Scan for the cell matching the given text and deliver its (X, Y) coordinate at center. 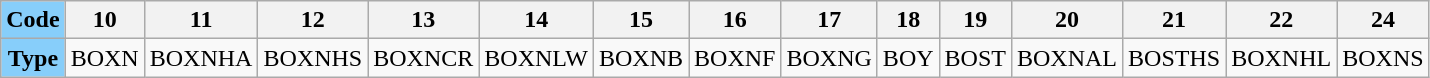
BOXNCR (424, 58)
22 (1282, 20)
18 (908, 20)
Code (33, 20)
10 (104, 20)
BOXNHS (313, 58)
20 (1066, 20)
Type (33, 58)
16 (735, 20)
BOXNLW (536, 58)
BOXNS (1383, 58)
BOST (975, 58)
15 (640, 20)
BOXNHL (1282, 58)
BOXNHA (201, 58)
12 (313, 20)
11 (201, 20)
13 (424, 20)
19 (975, 20)
BOXNG (829, 58)
BOY (908, 58)
24 (1383, 20)
17 (829, 20)
BOXNB (640, 58)
14 (536, 20)
BOSTHS (1174, 58)
BOXNF (735, 58)
BOXNAL (1066, 58)
21 (1174, 20)
BOXN (104, 58)
